Search for the cell housing the specified text and yield its [x, y] center coordinate. 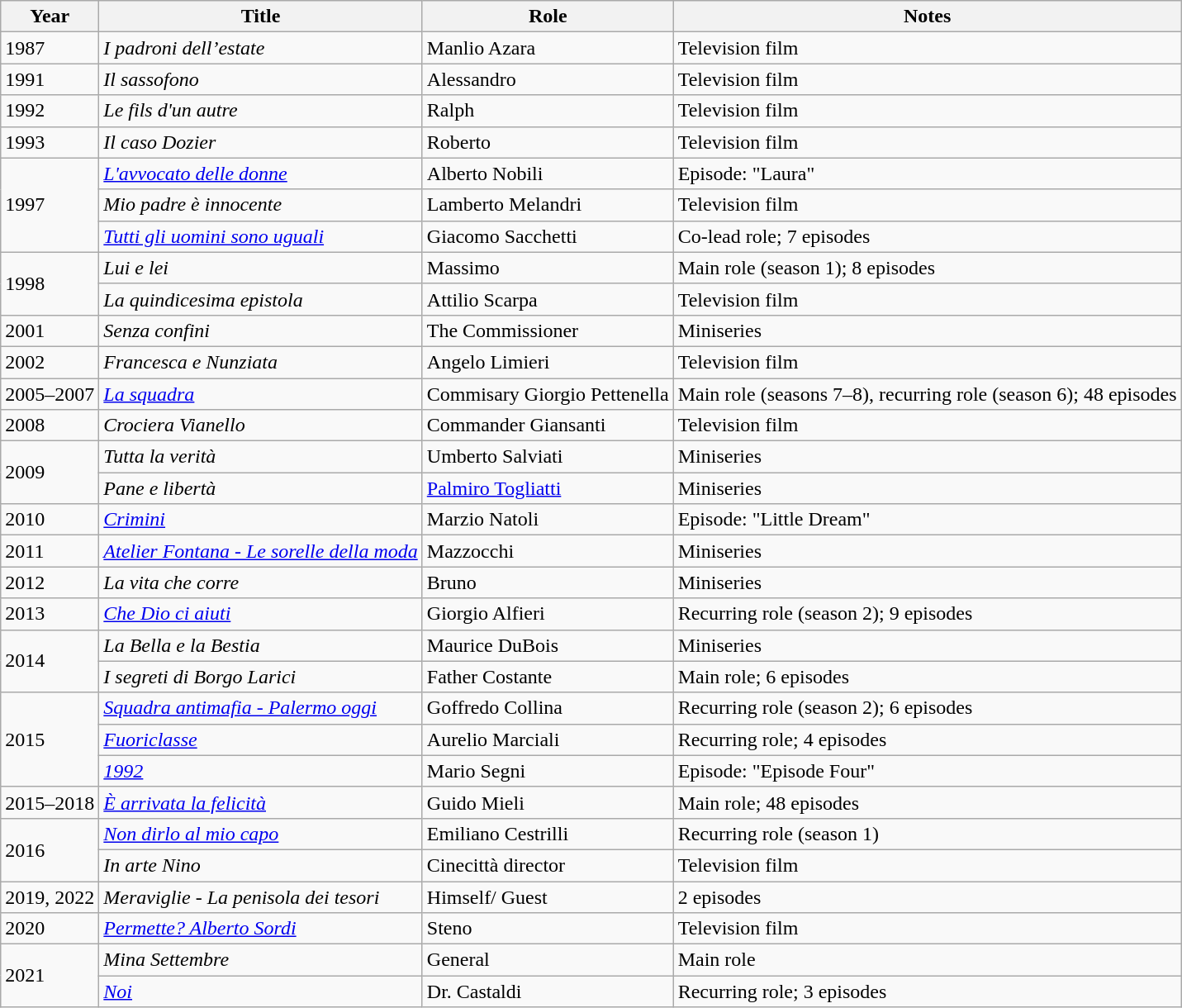
Meraviglie - La penisola dei tesori [261, 896]
Cinecittà director [548, 865]
2001 [50, 330]
2016 [50, 849]
Steno [548, 929]
In arte Nino [261, 865]
Lamberto Melandri [548, 205]
Recurring role (season 2); 6 episodes [927, 708]
Attilio Scarpa [548, 299]
Goffredo Collina [548, 708]
Il caso Dozier [261, 142]
Mina Settembre [261, 960]
2012 [50, 582]
Himself/ Guest [548, 896]
2008 [50, 426]
Alberto Nobili [548, 174]
Squadra antimafia - Palermo oggi [261, 708]
Crociera Vianello [261, 426]
Main role (season 1); 8 episodes [927, 268]
Il sassofono [261, 79]
Mazzocchi [548, 551]
1998 [50, 283]
2 episodes [927, 896]
Main role [927, 960]
Episode: "Laura" [927, 174]
2019, 2022 [50, 896]
Mario Segni [548, 771]
Ralph [548, 111]
Umberto Salviati [548, 457]
Notes [927, 17]
La vita che corre [261, 582]
Crimini [261, 520]
Year [50, 17]
Alessandro [548, 79]
Mio padre è innocente [261, 205]
2011 [50, 551]
2015 [50, 739]
1987 [50, 48]
Main role (seasons 7–8), recurring role (season 6); 48 episodes [927, 394]
Lui e lei [261, 268]
Manlio Azara [548, 48]
La squadra [261, 394]
Palmiro Togliatti [548, 488]
Le fils d'un autre [261, 111]
Episode: "Little Dream" [927, 520]
Main role; 48 episodes [927, 802]
Che Dio ci aiuti [261, 614]
I padroni dell’estate [261, 48]
Dr. Castaldi [548, 991]
Permette? Alberto Sordi [261, 929]
La Bella e la Bestia [261, 645]
Pane e libertà [261, 488]
I segreti di Borgo Larici [261, 677]
2014 [50, 661]
Bruno [548, 582]
Senza confini [261, 330]
Recurring role (season 2); 9 episodes [927, 614]
La quindicesima epistola [261, 299]
Atelier Fontana - Le sorelle della moda [261, 551]
2021 [50, 976]
Tutti gli uomini sono uguali [261, 236]
Giacomo Sacchetti [548, 236]
Episode: "Episode Four" [927, 771]
Noi [261, 991]
Emiliano Cestrilli [548, 834]
Tutta la verità [261, 457]
Maurice DuBois [548, 645]
Recurring role; 4 episodes [927, 739]
Title [261, 17]
L'avvocato delle donne [261, 174]
Recurring role (season 1) [927, 834]
Non dirlo al mio capo [261, 834]
2020 [50, 929]
Marzio Natoli [548, 520]
Angelo Limieri [548, 362]
Main role; 6 episodes [927, 677]
2013 [50, 614]
2009 [50, 473]
1997 [50, 205]
Massimo [548, 268]
Commander Giansanti [548, 426]
2005–2007 [50, 394]
Father Costante [548, 677]
Guido Mieli [548, 802]
Fuoriclasse [261, 739]
2002 [50, 362]
Co-lead role; 7 episodes [927, 236]
Giorgio Alfieri [548, 614]
2015–2018 [50, 802]
Aurelio Marciali [548, 739]
È arrivata la felicità [261, 802]
Recurring role; 3 episodes [927, 991]
1991 [50, 79]
General [548, 960]
2010 [50, 520]
Role [548, 17]
1993 [50, 142]
The Commissioner [548, 330]
Roberto [548, 142]
Francesca e Nunziata [261, 362]
Commisary Giorgio Pettenella [548, 394]
